Capture the cell that displays the provided text and extract its [X, Y] central coordinate. 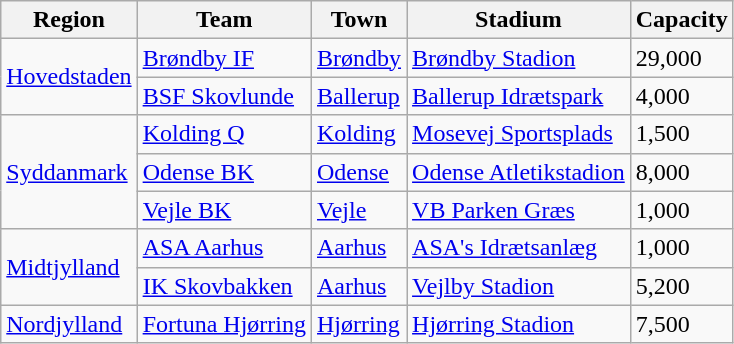
Brøndby [358, 58]
Team [224, 20]
Odense BK [224, 172]
Hjørring [358, 324]
Vejlby Stadion [519, 286]
Nordjylland [69, 324]
IK Skovbakken [224, 286]
Vejle BK [224, 210]
Region [69, 20]
Fortuna Hjørring [224, 324]
1,500 [682, 134]
Hovedstaden [69, 77]
Kolding Q [224, 134]
Ballerup [358, 96]
29,000 [682, 58]
BSF Skovlunde [224, 96]
Midtjylland [69, 267]
8,000 [682, 172]
Hjørring Stadion [519, 324]
ASA's Idrætsanlæg [519, 248]
ASA Aarhus [224, 248]
Ballerup Idrætspark [519, 96]
5,200 [682, 286]
Town [358, 20]
7,500 [682, 324]
VB Parken Græs [519, 210]
Vejle [358, 210]
Syddanmark [69, 172]
Odense [358, 172]
Kolding [358, 134]
Brøndby IF [224, 58]
Mosevej Sportsplads [519, 134]
4,000 [682, 96]
Stadium [519, 20]
Capacity [682, 20]
Odense Atletikstadion [519, 172]
Brøndby Stadion [519, 58]
